Return the [X, Y] coordinate for the center point of the cell that contains the specified text.  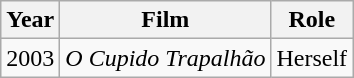
Film [166, 20]
Herself [312, 58]
Role [312, 20]
2003 [30, 58]
Year [30, 20]
O Cupido Trapalhão [166, 58]
